Output the (X, Y) coordinate of the center of the cell containing the given text.  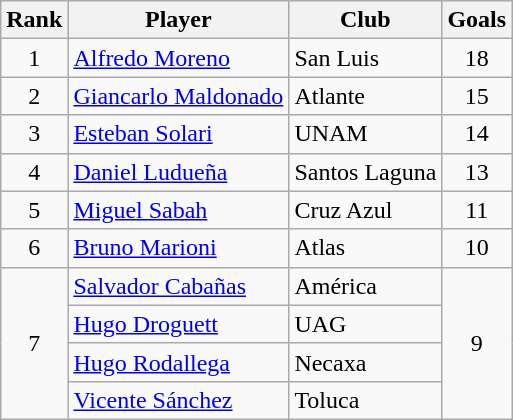
3 (34, 134)
Esteban Solari (178, 134)
UAG (366, 324)
7 (34, 343)
14 (477, 134)
2 (34, 96)
Toluca (366, 400)
15 (477, 96)
Santos Laguna (366, 172)
Necaxa (366, 362)
San Luis (366, 58)
Cruz Azul (366, 210)
6 (34, 248)
Miguel Sabah (178, 210)
América (366, 286)
Atlante (366, 96)
Player (178, 20)
10 (477, 248)
Goals (477, 20)
Atlas (366, 248)
Hugo Droguett (178, 324)
Vicente Sánchez (178, 400)
Daniel Ludueña (178, 172)
4 (34, 172)
Club (366, 20)
1 (34, 58)
13 (477, 172)
9 (477, 343)
Rank (34, 20)
Hugo Rodallega (178, 362)
5 (34, 210)
Bruno Marioni (178, 248)
18 (477, 58)
11 (477, 210)
UNAM (366, 134)
Salvador Cabañas (178, 286)
Giancarlo Maldonado (178, 96)
Alfredo Moreno (178, 58)
